Return the [x, y] coordinate for the center point of the cell that contains the specified text.  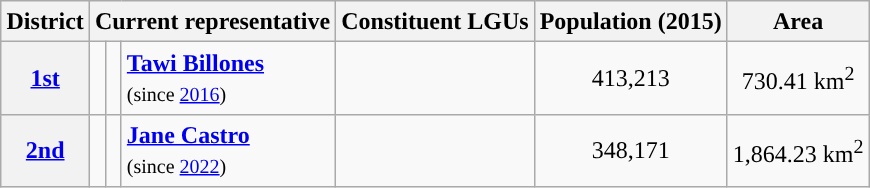
Tawi Billones(since 2016) [228, 78]
Area [798, 22]
Population (2015) [630, 22]
Current representative [212, 22]
730.41 km2 [798, 78]
413,213 [630, 78]
1st [45, 78]
2nd [45, 150]
348,171 [630, 150]
Constituent LGUs [435, 22]
District [45, 22]
1,864.23 km2 [798, 150]
Jane Castro(since 2022) [228, 150]
